Scan for the cell matching the given text and deliver its (x, y) coordinate at center. 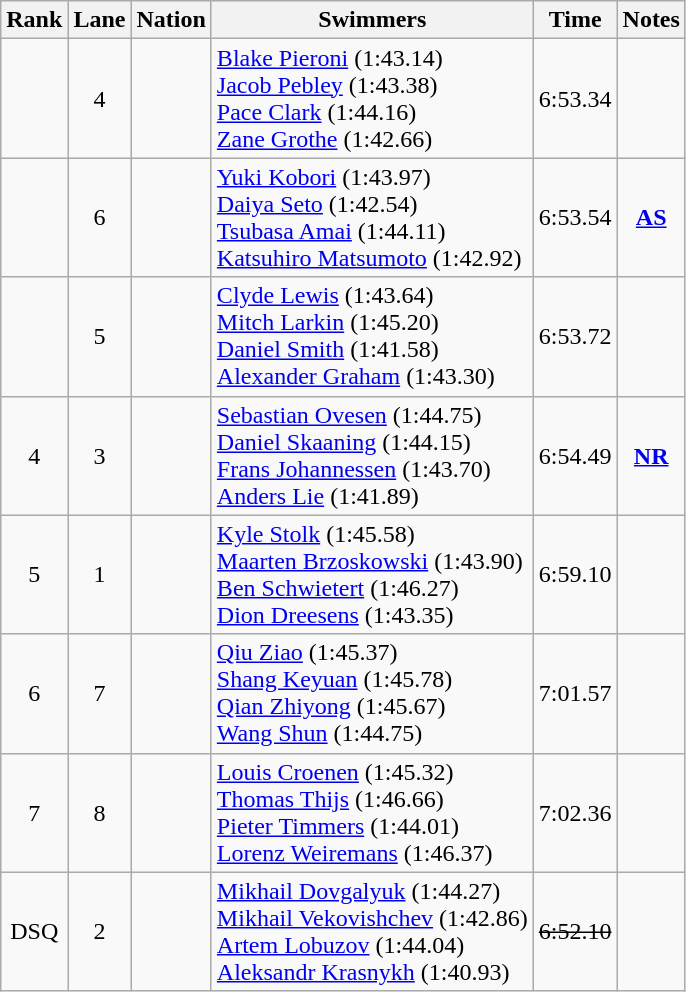
Sebastian Ovesen (1:44.75)Daniel Skaaning (1:44.15)Frans Johannessen (1:43.70)Anders Lie (1:41.89) (372, 456)
Clyde Lewis (1:43.64)Mitch Larkin (1:45.20)Daniel Smith (1:41.58)Alexander Graham (1:43.30) (372, 336)
DSQ (34, 932)
6:53.54 (575, 218)
1 (100, 574)
2 (100, 932)
Lane (100, 20)
Mikhail Dovgalyuk (1:44.27)Mikhail Vekovishchev (1:42.86)Artem Lobuzov (1:44.04)Aleksandr Krasnykh (1:40.93) (372, 932)
Time (575, 20)
Kyle Stolk (1:45.58)Maarten Brzoskowski (1:43.90)Ben Schwietert (1:46.27)Dion Dreesens (1:43.35) (372, 574)
7:02.36 (575, 812)
Blake Pieroni (1:43.14)Jacob Pebley (1:43.38)Pace Clark (1:44.16)Zane Grothe (1:42.66) (372, 98)
NR (651, 456)
6:53.34 (575, 98)
Yuki Kobori (1:43.97)Daiya Seto (1:42.54)Tsubasa Amai (1:44.11)Katsuhiro Matsumoto (1:42.92) (372, 218)
Rank (34, 20)
6:59.10 (575, 574)
6:53.72 (575, 336)
3 (100, 456)
6:52.10 (575, 932)
Louis Croenen (1:45.32)Thomas Thijs (1:46.66)Pieter Timmers (1:44.01)Lorenz Weiremans (1:46.37) (372, 812)
Qiu Ziao (1:45.37)Shang Keyuan (1:45.78)Qian Zhiyong (1:45.67)Wang Shun (1:44.75) (372, 694)
6:54.49 (575, 456)
7:01.57 (575, 694)
8 (100, 812)
Notes (651, 20)
Swimmers (372, 20)
Nation (171, 20)
AS (651, 218)
